For the text-containing cell, return its midpoint in (x, y) coordinate format. 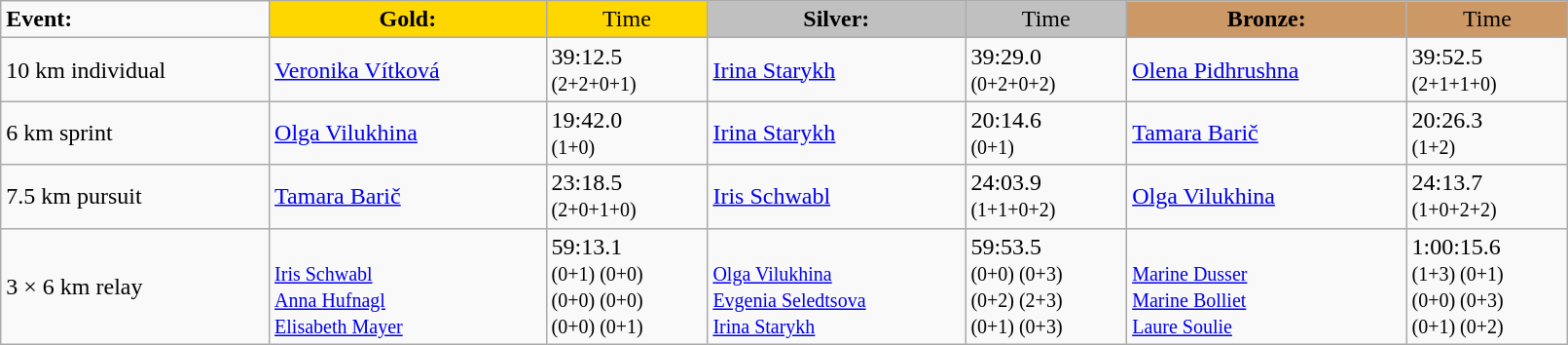
3 × 6 km relay (135, 287)
20:14.6(0+1) (1046, 133)
Bronze: (1267, 19)
1:00:15.6(1+3) (0+1)(0+0) (0+3)(0+1) (0+2) (1487, 287)
24:03.9(1+1+0+2) (1046, 197)
Olga VilukhinaEvgenia SeledtsovaIrina Starykh (837, 287)
59:53.5(0+0) (0+3)(0+2) (2+3)(0+1) (0+3) (1046, 287)
7.5 km pursuit (135, 197)
Marine DusserMarine BollietLaure Soulie (1267, 287)
39:12.5(2+2+0+1) (627, 70)
Silver: (837, 19)
Iris SchwablAnna HufnaglElisabeth Mayer (409, 287)
Veronika Vítková (409, 70)
24:13.7(1+0+2+2) (1487, 197)
39:29.0 (0+2+0+2) (1046, 70)
Olena Pidhrushna (1267, 70)
Event: (135, 19)
59:13.1(0+1) (0+0)(0+0) (0+0)(0+0) (0+1) (627, 287)
Iris Schwabl (837, 197)
10 km individual (135, 70)
19:42.0(1+0) (627, 133)
20:26.3(1+2) (1487, 133)
39:52.5(2+1+1+0) (1487, 70)
Gold: (409, 19)
6 km sprint (135, 133)
23:18.5(2+0+1+0) (627, 197)
